Locate the cell with the specified text and output its (x, y) center coordinate. 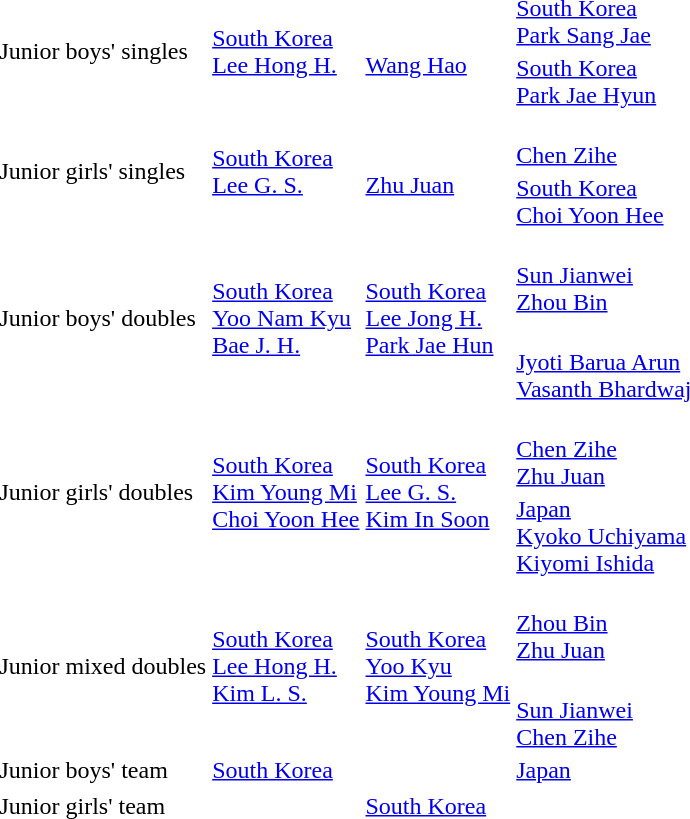
South KoreaYoo Nam KyuBae J. H. (286, 318)
South KoreaYoo KyuKim Young Mi (438, 666)
South KoreaKim Young MiChoi Yoon Hee (286, 492)
South Korea (286, 770)
South KoreaLee Hong H.Kim L. S. (286, 666)
Zhu Juan (438, 172)
South KoreaLee G. S. (286, 172)
South KoreaLee Jong H.Park Jae Hun (438, 318)
South KoreaLee G. S.Kim In Soon (438, 492)
